Search for the cell housing the specified text and yield its [X, Y] center coordinate. 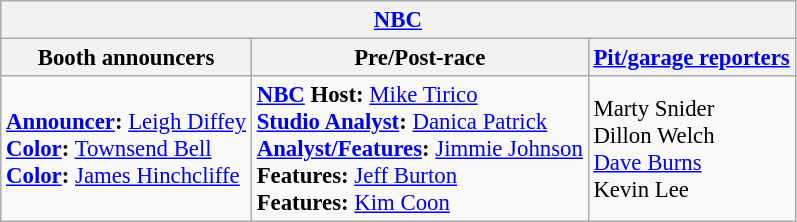
Booth announcers [126, 58]
Announcer: Leigh DiffeyColor: Townsend BellColor: James Hinchcliffe [126, 149]
Marty SniderDillon WelchDave BurnsKevin Lee [692, 149]
Pit/garage reporters [692, 58]
NBC Host: Mike TiricoStudio Analyst: Danica PatrickAnalyst/Features: Jimmie JohnsonFeatures: Jeff BurtonFeatures: Kim Coon [420, 149]
Pre/Post-race [420, 58]
NBC [398, 20]
